Detect which cell encompasses the target text, then output its [X, Y] center coordinate. 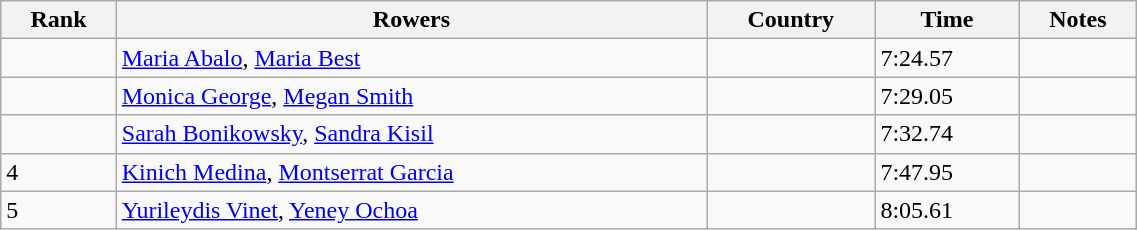
7:47.95 [947, 172]
Time [947, 20]
8:05.61 [947, 210]
7:24.57 [947, 58]
Rank [59, 20]
7:29.05 [947, 96]
Rowers [411, 20]
4 [59, 172]
Sarah Bonikowsky, Sandra Kisil [411, 134]
Monica George, Megan Smith [411, 96]
Kinich Medina, Montserrat Garcia [411, 172]
Maria Abalo, Maria Best [411, 58]
Country [791, 20]
7:32.74 [947, 134]
5 [59, 210]
Notes [1078, 20]
Yurileydis Vinet, Yeney Ochoa [411, 210]
